Scan for the cell matching the given text and deliver its (X, Y) coordinate at center. 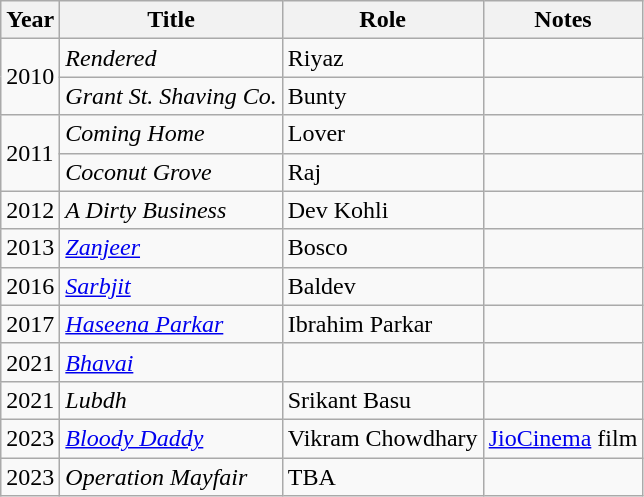
2011 (30, 153)
A Dirty Business (171, 210)
2010 (30, 77)
Raj (382, 172)
Notes (563, 20)
Rendered (171, 58)
2013 (30, 248)
Sarbjit (171, 286)
JioCinema film (563, 438)
Lover (382, 134)
Year (30, 20)
Srikant Basu (382, 400)
Ibrahim Parkar (382, 324)
Bunty (382, 96)
Haseena Parkar (171, 324)
2016 (30, 286)
Bloody Daddy (171, 438)
Role (382, 20)
Coming Home (171, 134)
Grant St. Shaving Co. (171, 96)
Lubdh (171, 400)
Dev Kohli (382, 210)
Coconut Grove (171, 172)
TBA (382, 477)
Operation Mayfair (171, 477)
Riyaz (382, 58)
Zanjeer (171, 248)
2012 (30, 210)
Bhavai (171, 362)
Baldev (382, 286)
2017 (30, 324)
Vikram Chowdhary (382, 438)
Title (171, 20)
Bosco (382, 248)
